Locate the cell with the specified text and output its [X, Y] center coordinate. 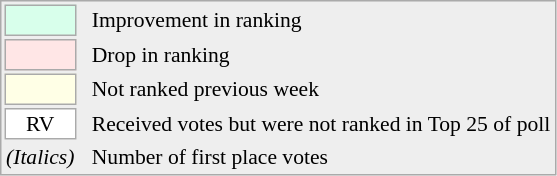
Not ranked previous week [320, 90]
Improvement in ranking [320, 20]
Drop in ranking [320, 55]
(Italics) [40, 156]
RV [40, 124]
Number of first place votes [320, 156]
Received votes but were not ranked in Top 25 of poll [320, 124]
